Locate the cell with the specified text and output its [X, Y] center coordinate. 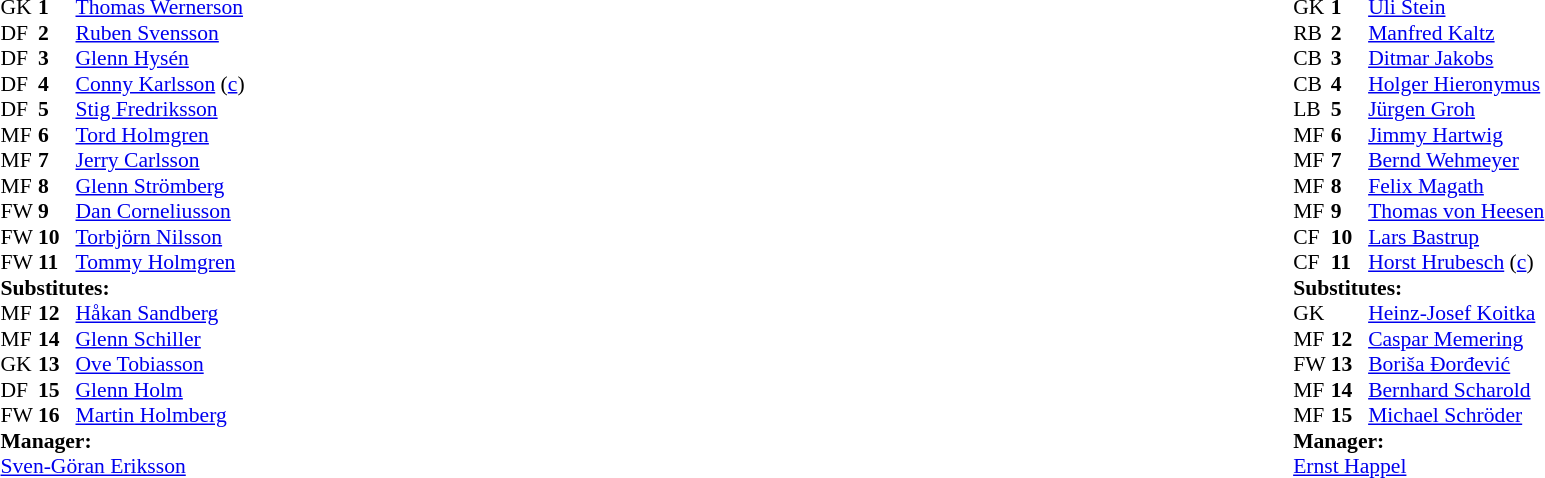
Bernhard Scharold [1456, 390]
Martin Holmberg [160, 415]
Michael Schröder [1456, 415]
16 [57, 415]
Felix Magath [1456, 186]
Stig Fredriksson [160, 109]
LB [1312, 109]
Manfred Kaltz [1456, 33]
Jerry Carlsson [160, 161]
Tommy Holmgren [160, 263]
RB [1312, 33]
Horst Hrubesch (c) [1456, 263]
Thomas von Heesen [1456, 211]
Håkan Sandberg [160, 313]
Tord Holmgren [160, 135]
Torbjörn Nilsson [160, 237]
Heinz-Josef Koitka [1456, 313]
Glenn Hysén [160, 59]
Dan Corneliusson [160, 211]
Glenn Holm [160, 390]
Bernd Wehmeyer [1456, 161]
Boriša Đorđević [1456, 365]
Lars Bastrup [1456, 237]
Ditmar Jakobs [1456, 59]
Ove Tobiasson [160, 365]
Ruben Svensson [160, 33]
Jürgen Groh [1456, 109]
Holger Hieronymus [1456, 84]
Caspar Memering [1456, 339]
Jimmy Hartwig [1456, 135]
Glenn Schiller [160, 339]
Glenn Strömberg [160, 186]
Conny Karlsson (c) [160, 84]
